Identify which cell holds the provided text, then report its [X, Y] central coordinate. 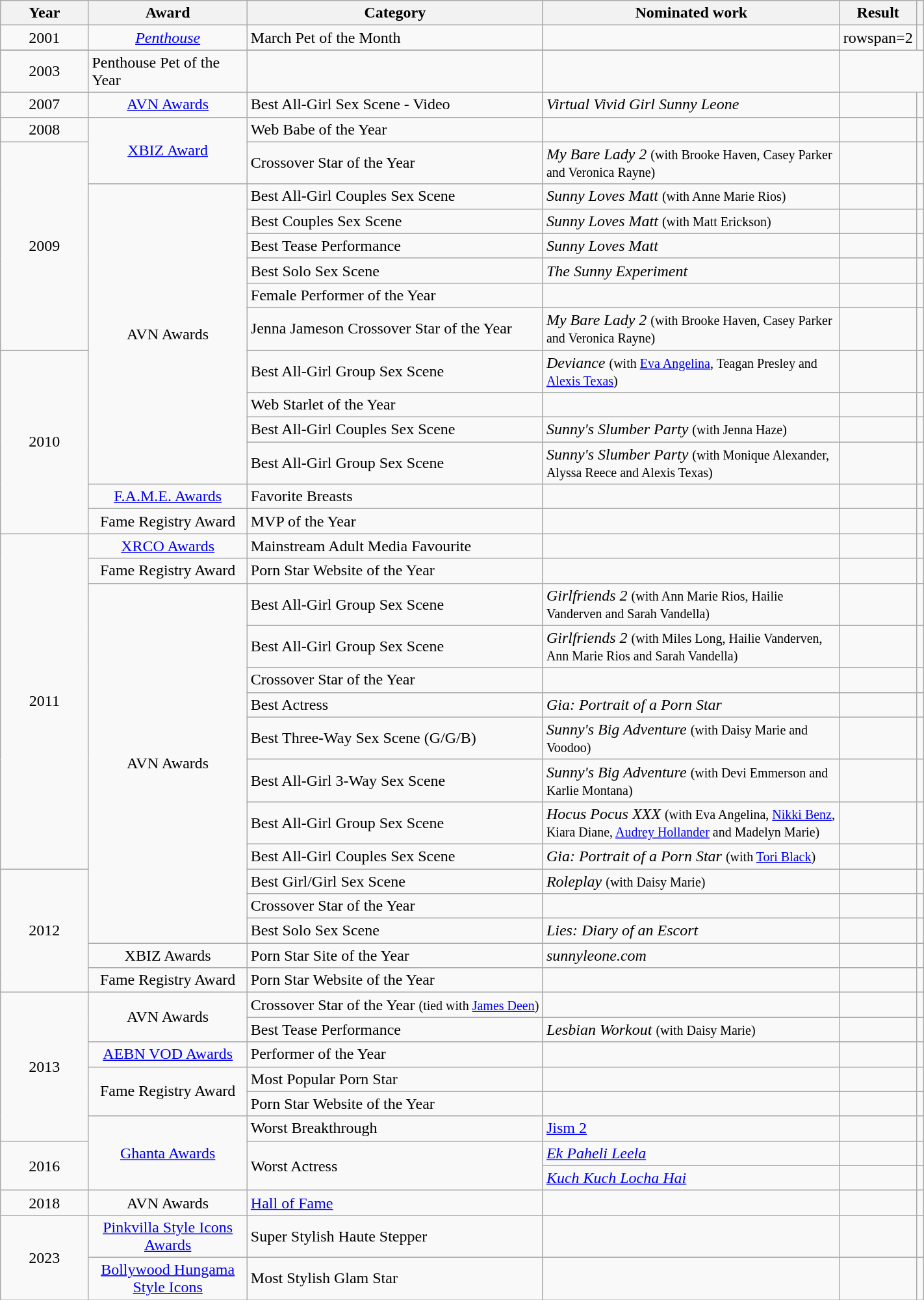
Sunny's Slumber Party (with Jenna Haze) [691, 430]
Best Actress [395, 705]
Porn Star Site of the Year [395, 955]
Girlfriends 2 (with Miles Long, Hailie Vanderven, Ann Marie Rios and Sarah Vandella) [691, 646]
Crossover Star of the Year (tied with James Deen) [395, 1005]
2012 [44, 930]
Female Performer of the Year [395, 295]
Mainstream Adult Media Favourite [395, 546]
Sunny Loves Matt (with Anne Marie Rios) [691, 196]
Best Three-Way Sex Scene (G/G/B) [395, 738]
Best Couples Sex Scene [395, 221]
Sunny Loves Matt [691, 246]
2003 [44, 71]
Pinkvilla Style Icons Awards [168, 1236]
Penthouse Pet of the Year [168, 71]
2016 [44, 1165]
XBIZ Awards [168, 955]
2009 [44, 246]
2008 [44, 129]
Best All-Girl 3-Way Sex Scene [395, 780]
Gia: Portrait of a Porn Star [691, 705]
Web Babe of the Year [395, 129]
Sunny's Slumber Party (with Monique Alexander, Alyssa Reece and Alexis Texas) [691, 463]
Deviance (with Eva Angelina, Teagan Presley and Alexis Texas) [691, 370]
sunnyleone.com [691, 955]
Ghanta Awards [168, 1153]
Penthouse [168, 38]
Best Girl/Girl Sex Scene [395, 881]
2001 [44, 38]
The Sunny Experiment [691, 270]
March Pet of the Month [395, 38]
Lies: Diary of an Escort [691, 931]
Kuch Kuch Locha Hai [691, 1178]
2010 [44, 441]
Gia: Portrait of a Porn Star (with Tori Black) [691, 856]
AEBN VOD Awards [168, 1054]
Super Stylish Haute Stepper [395, 1236]
Ek Paheli Leela [691, 1153]
2007 [44, 105]
2018 [44, 1202]
Jenna Jameson Crossover Star of the Year [395, 329]
Hocus Pocus XXX (with Eva Angelina, Nikki Benz, Kiara Diane, Audrey Hollander and Madelyn Marie) [691, 823]
2011 [44, 701]
Lesbian Workout (with Daisy Marie) [691, 1030]
Award [168, 13]
Virtual Vivid Girl Sunny Leone [691, 105]
Category [395, 13]
Most Popular Porn Star [395, 1079]
Girlfriends 2 (with Ann Marie Rios, Hailie Vanderven and Sarah Vandella) [691, 604]
XBIZ Award [168, 151]
Web Starlet of the Year [395, 405]
2013 [44, 1067]
Hall of Fame [395, 1202]
Sunny Loves Matt (with Matt Erickson) [691, 221]
Worst Breakthrough [395, 1128]
MVP of the Year [395, 521]
Bollywood Hungama Style Icons [168, 1278]
XRCO Awards [168, 546]
Worst Actress [395, 1165]
Result [878, 13]
rowspan=2 [878, 38]
Sunny's Big Adventure (with Daisy Marie and Voodoo) [691, 738]
Sunny's Big Adventure (with Devi Emmerson and Karlie Montana) [691, 780]
2023 [44, 1257]
Nominated work [691, 13]
Roleplay (with Daisy Marie) [691, 881]
F.A.M.E. Awards [168, 497]
Most Stylish Glam Star [395, 1278]
Year [44, 13]
Favorite Breasts [395, 497]
Best All-Girl Sex Scene - Video [395, 105]
Jism 2 [691, 1128]
Performer of the Year [395, 1054]
